Determine the (x, y) coordinate at the center of the cell enclosing the given text.  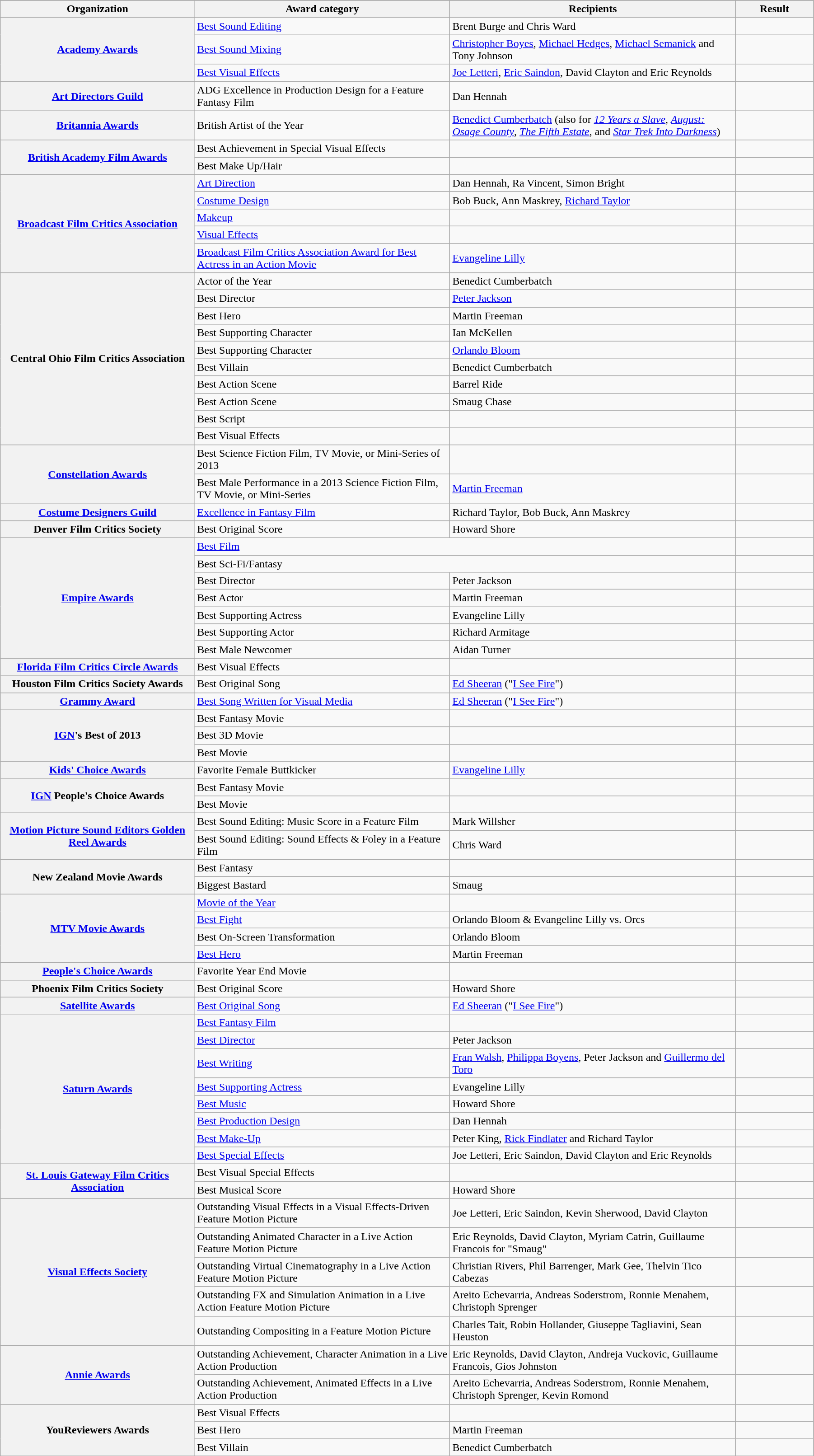
Benedict Cumberbatch (also for 12 Years a Slave, August: Osage County, The Fifth Estate, and Star Trek Into Darkness) (593, 126)
Outstanding Visual Effects in a Visual Effects-Driven Feature Motion Picture (323, 1213)
Best Production Design (323, 1121)
Barrel Ride (593, 384)
Best Actor (323, 598)
Best Special Effects (323, 1156)
Saturn Awards (98, 1089)
New Zealand Movie Awards (98, 877)
Orlando Bloom & Evangeline Lilly vs. Orcs (593, 920)
Smaug (593, 885)
Fran Walsh, Philippa Boyens, Peter Jackson and Guillermo del Toro (593, 1063)
British Academy Film Awards (98, 157)
Organization (98, 9)
Best Make Up/Hair (323, 166)
Visual Effects (323, 234)
Denver Film Critics Society (98, 529)
Makeup (323, 217)
Best Sound Editing: Music Score in a Feature Film (323, 821)
Grammy Award (98, 701)
Outstanding Animated Character in a Live Action Feature Motion Picture (323, 1242)
St. Louis Gateway Film Critics Association (98, 1181)
Best Fantasy (323, 868)
Florida Film Critics Circle Awards (98, 667)
Aidan Turner (593, 650)
IGN's Best of 2013 (98, 735)
Smaug Chase (593, 402)
Annie Awards (98, 1375)
Motion Picture Sound Editors Golden Reel Awards (98, 836)
Costume Design (323, 200)
Best Male Newcomer (323, 650)
Best Science Fiction Film, TV Movie, or Mini-Series of 2013 (323, 459)
Best Fight (323, 920)
Biggest Bastard (323, 885)
Christian Rivers, Phil Barrenger, Mark Gee, Thelvin Tico Cabezas (593, 1272)
Outstanding Virtual Cinematography in a Live Action Feature Motion Picture (323, 1272)
MTV Movie Awards (98, 928)
Peter King, Rick Findlater and Richard Taylor (593, 1138)
Areito Echevarria, Andreas Soderstrom, Ronnie Menahem, Christoph Sprenger, Kevin Romond (593, 1390)
Best Fantasy Film (323, 1023)
Art Direction (323, 183)
Bob Buck, Ann Maskrey, Richard Taylor (593, 200)
Constellation Awards (98, 474)
Best Make-Up (323, 1138)
People's Choice Awards (98, 971)
Broadcast Film Critics Association (98, 223)
Best Film (465, 546)
Best Song Written for Visual Media (323, 701)
Best Sound Editing: Sound Effects & Foley in a Feature Film (323, 845)
IGN People's Choice Awards (98, 796)
Best Script (323, 419)
Chris Ward (593, 845)
Favorite Year End Movie (323, 971)
Eric Reynolds, David Clayton, Myriam Catrin, Guillaume Francois for "Smaug" (593, 1242)
Satellite Awards (98, 1006)
Best Musical Score (323, 1190)
YouReviewers Awards (98, 1430)
Best Supporting Actor (323, 632)
Excellence in Fantasy Film (323, 512)
Recipients (593, 9)
Outstanding Achievement, Character Animation in a Live Action Production (323, 1360)
Best Male Performance in a 2013 Science Fiction Film, TV Movie, or Mini-Series (323, 489)
Actor of the Year (323, 281)
Outstanding Achievement, Animated Effects in a Live Action Production (323, 1390)
Mark Willsher (593, 821)
Result (774, 9)
Broadcast Film Critics Association Award for Best Actress in an Action Movie (323, 257)
ADG Excellence in Production Design for a Feature Fantasy Film (323, 96)
Best Achievement in Special Visual Effects (323, 149)
Areito Echevarria, Andreas Soderstrom, Ronnie Menahem, Christoph Sprenger (593, 1301)
Christopher Boyes, Michael Hedges, Michael Semanick and Tony Johnson (593, 50)
Best 3D Movie (323, 735)
Art Directors Guild (98, 96)
Best Visual Special Effects (323, 1173)
Houston Film Critics Society Awards (98, 684)
Best On-Screen Transformation (323, 937)
Ian McKellen (593, 333)
Movie of the Year (323, 903)
Academy Awards (98, 50)
British Artist of the Year (323, 126)
Best Writing (323, 1063)
Kids' Choice Awards (98, 770)
Richard Taylor, Bob Buck, Ann Maskrey (593, 512)
Outstanding FX and Simulation Animation in a Live Action Feature Motion Picture (323, 1301)
Best Sci-Fi/Fantasy (465, 563)
Joe Letteri, Eric Saindon, Kevin Sherwood, David Clayton (593, 1213)
Costume Designers Guild (98, 512)
Britannia Awards (98, 126)
Dan Hennah, Ra Vincent, Simon Bright (593, 183)
Brent Burge and Chris Ward (593, 26)
Empire Awards (98, 598)
Eric Reynolds, David Clayton, Andreja Vuckovic, Guillaume Francois, Gios Johnston (593, 1360)
Visual Effects Society (98, 1272)
Outstanding Compositing in a Feature Motion Picture (323, 1331)
Favorite Female Buttkicker (323, 770)
Best Music (323, 1104)
Richard Armitage (593, 632)
Best Sound Mixing (323, 50)
Charles Tait, Robin Hollander, Giuseppe Tagliavini, Sean Heuston (593, 1331)
Award category (323, 9)
Central Ohio Film Critics Association (98, 359)
Phoenix Film Critics Society (98, 988)
Best Sound Editing (323, 26)
